Provide the (x, y) coordinate of the cell's center where the given text is located.  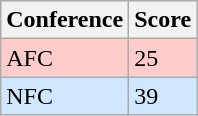
AFC (65, 58)
NFC (65, 96)
25 (163, 58)
Score (163, 20)
Conference (65, 20)
39 (163, 96)
